For the text-containing cell, return its midpoint in (x, y) coordinate format. 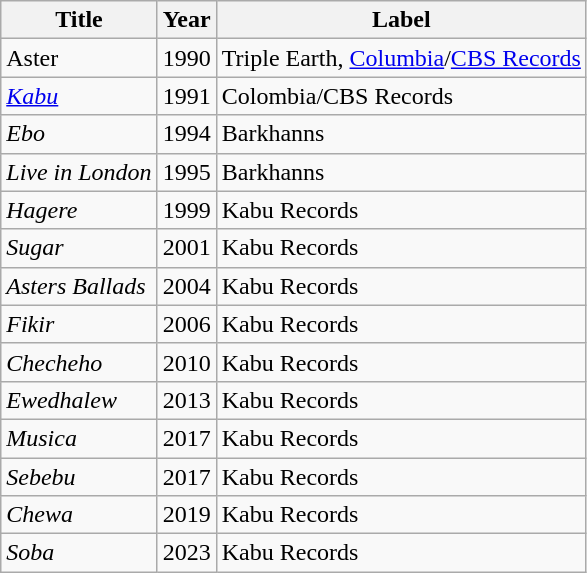
2001 (186, 248)
1994 (186, 134)
1991 (186, 96)
Title (79, 20)
Sebebu (79, 477)
Soba (79, 553)
Checheho (79, 362)
Colombia/CBS Records (401, 96)
1990 (186, 58)
1995 (186, 172)
Chewa (79, 515)
2004 (186, 286)
Ebo (79, 134)
Kabu (79, 96)
Musica (79, 438)
Year (186, 20)
Fikir (79, 324)
Asters Ballads (79, 286)
2023 (186, 553)
2006 (186, 324)
Aster (79, 58)
2019 (186, 515)
1999 (186, 210)
Triple Earth, Columbia/CBS Records (401, 58)
Label (401, 20)
Live in London (79, 172)
Hagere (79, 210)
2013 (186, 400)
2010 (186, 362)
Ewedhalew (79, 400)
Sugar (79, 248)
